Output the [X, Y] coordinate of the center of the cell containing the given text.  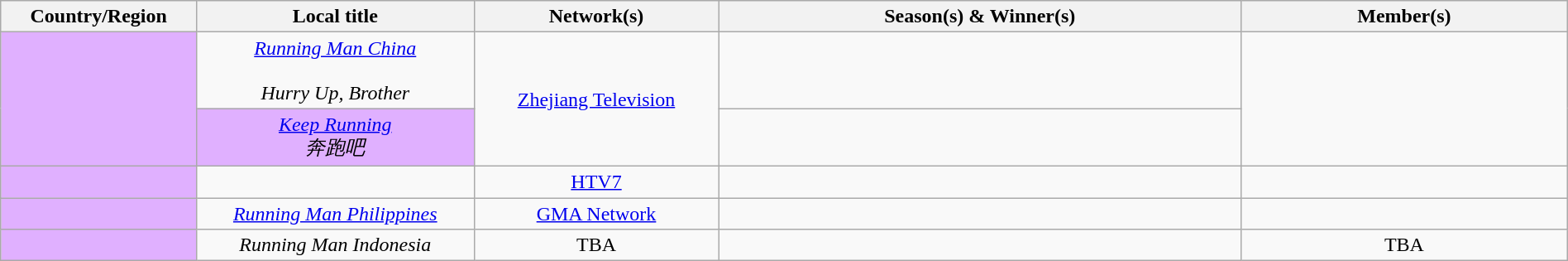
Running Man ChinaHurry Up, Brother [336, 70]
Local title [336, 17]
Zhejiang Television [596, 99]
HTV7 [596, 181]
Keep Running奔跑吧 [336, 138]
Season(s) & Winner(s) [980, 17]
Running Man Indonesia [336, 245]
Running Man Philippines [336, 213]
Network(s) [596, 17]
Member(s) [1404, 17]
GMA Network [596, 213]
Country/Region [99, 17]
